Scan for the cell matching the given text and deliver its [X, Y] coordinate at center. 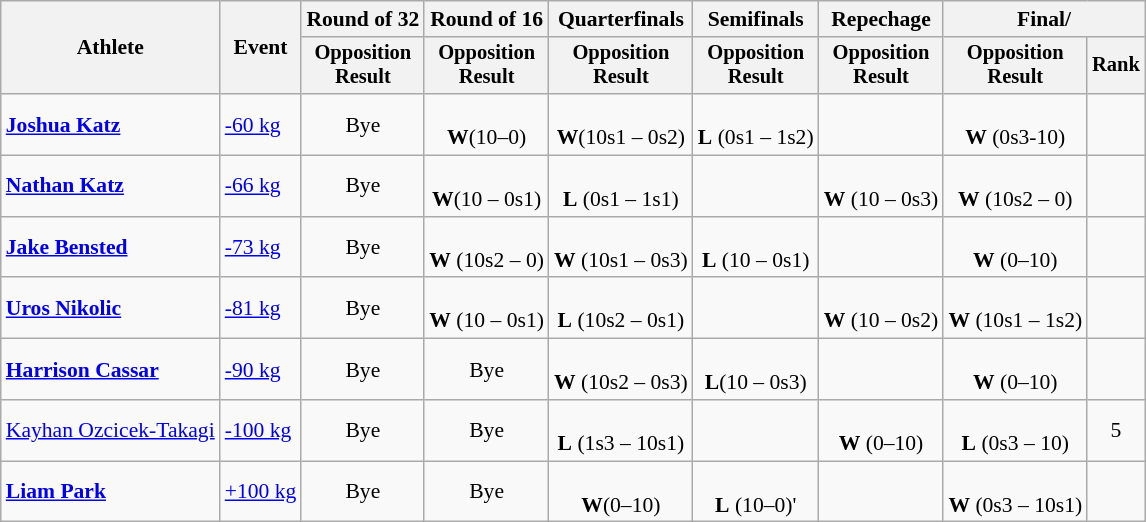
Round of 32 [362, 19]
Semifinals [756, 19]
Athlete [110, 48]
W (10 – 0s3) [882, 186]
W(10–0) [486, 124]
Liam Park [110, 492]
5 [1116, 430]
Rank [1116, 66]
W(10 – 0s1) [486, 186]
-81 kg [261, 308]
W (10s2 – 0s3) [621, 370]
Harrison Cassar [110, 370]
Final/ [1044, 19]
-66 kg [261, 186]
Quarterfinals [621, 19]
W (10 – 0s2) [882, 308]
Joshua Katz [110, 124]
L (10 – 0s1) [756, 248]
Event [261, 48]
L (0s1 – 1s1) [621, 186]
Kayhan Ozcicek-Takagi [110, 430]
L (10–0)' [756, 492]
W (10s1 – 0s3) [621, 248]
W (0s3 – 10s1) [1015, 492]
Jake Bensted [110, 248]
-60 kg [261, 124]
W(0–10) [621, 492]
Nathan Katz [110, 186]
L (1s3 – 10s1) [621, 430]
L (0s1 – 1s2) [756, 124]
Repechage [882, 19]
L (0s3 – 10) [1015, 430]
W(10s1 – 0s2) [621, 124]
-100 kg [261, 430]
W (10 – 0s1) [486, 308]
-73 kg [261, 248]
Uros Nikolic [110, 308]
+100 kg [261, 492]
W (10s1 – 1s2) [1015, 308]
W (0s3-10) [1015, 124]
L(10 – 0s3) [756, 370]
-90 kg [261, 370]
L (10s2 – 0s1) [621, 308]
Round of 16 [486, 19]
